For the text-containing cell, return its midpoint in (X, Y) coordinate format. 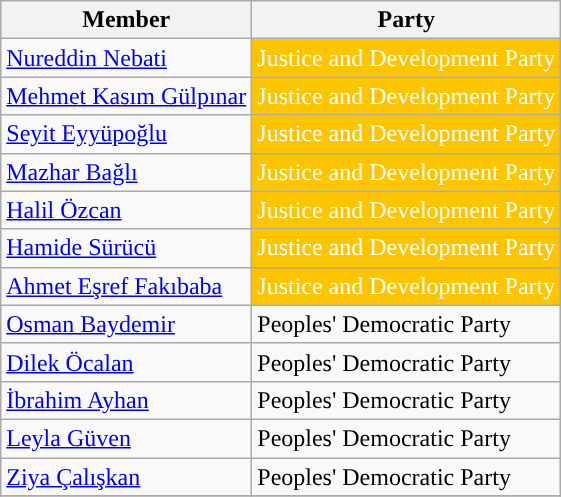
İbrahim Ayhan (126, 400)
Ziya Çalışkan (126, 477)
Halil Özcan (126, 210)
Party (406, 20)
Seyit Eyyüpoğlu (126, 134)
Nureddin Nebati (126, 58)
Leyla Güven (126, 438)
Dilek Öcalan (126, 362)
Mazhar Bağlı (126, 172)
Osman Baydemir (126, 324)
Ahmet Eşref Fakıbaba (126, 286)
Hamide Sürücü (126, 248)
Mehmet Kasım Gülpınar (126, 96)
Member (126, 20)
